Detect which cell encompasses the target text, then output its (x, y) center coordinate. 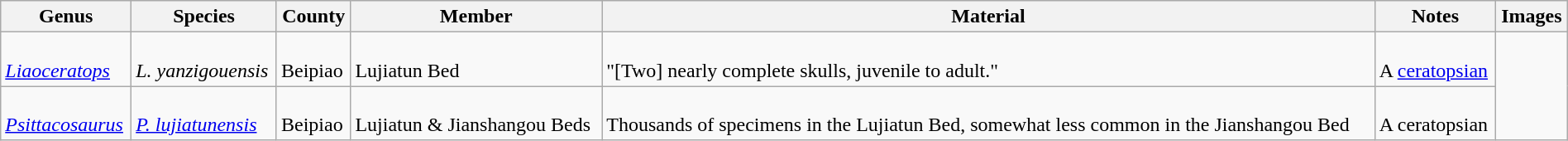
Lujiatun & Jianshangou Beds (476, 113)
Lujiatun Bed (476, 60)
Member (476, 17)
Species (204, 17)
Material (988, 17)
Thousands of specimens in the Lujiatun Bed, somewhat less common in the Jianshangou Bed (988, 113)
Psittacosaurus (66, 113)
"[Two] nearly complete skulls, juvenile to adult." (988, 60)
County (313, 17)
L. yanzigouensis (204, 60)
Notes (1435, 17)
Images (1532, 17)
Liaoceratops (66, 60)
Genus (66, 17)
P. lujiatunensis (204, 113)
